Find where the given text appears and provide that cell's center as (X, Y) coordinate. 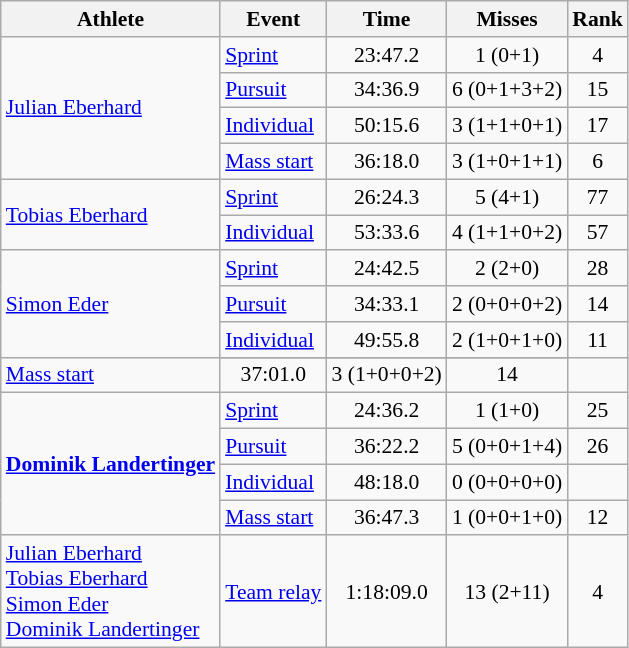
11 (598, 340)
2 (2+0) (507, 269)
5 (4+1) (507, 197)
Julian Eberhard (110, 108)
3 (1+1+0+1) (507, 126)
24:42.5 (386, 269)
0 (0+0+0+0) (507, 482)
77 (598, 197)
36:18.0 (386, 162)
6 (598, 162)
2 (0+0+0+2) (507, 304)
23:47.2 (386, 55)
57 (598, 233)
53:33.6 (386, 233)
26:24.3 (386, 197)
34:36.9 (386, 90)
Tobias Eberhard (110, 214)
1 (0+0+1+0) (507, 518)
15 (598, 90)
Athlete (110, 19)
49:55.8 (386, 340)
Simon Eder (110, 304)
26 (598, 447)
Team relay (273, 592)
3 (1+0+1+1) (507, 162)
2 (1+0+1+0) (507, 340)
Time (386, 19)
37:01.0 (273, 375)
50:15.6 (386, 126)
6 (0+1+3+2) (507, 90)
12 (598, 518)
25 (598, 411)
48:18.0 (386, 482)
3 (1+0+0+2) (386, 375)
1 (0+1) (507, 55)
Misses (507, 19)
1 (1+0) (507, 411)
Rank (598, 19)
24:36.2 (386, 411)
1:18:09.0 (386, 592)
28 (598, 269)
34:33.1 (386, 304)
5 (0+0+1+4) (507, 447)
Julian EberhardTobias EberhardSimon EderDominik Landertinger (110, 592)
Event (273, 19)
17 (598, 126)
36:47.3 (386, 518)
Dominik Landertinger (110, 464)
13 (2+11) (507, 592)
36:22.2 (386, 447)
4 (1+1+0+2) (507, 233)
